From the cell containing the given text, extract its center point as (x, y) coordinate. 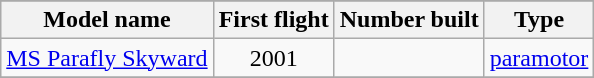
Type (539, 20)
First flight (274, 20)
paramotor (539, 58)
2001 (274, 58)
Model name (107, 20)
Number built (409, 20)
MS Parafly Skyward (107, 58)
